Identify which cell holds the provided text, then report its [X, Y] central coordinate. 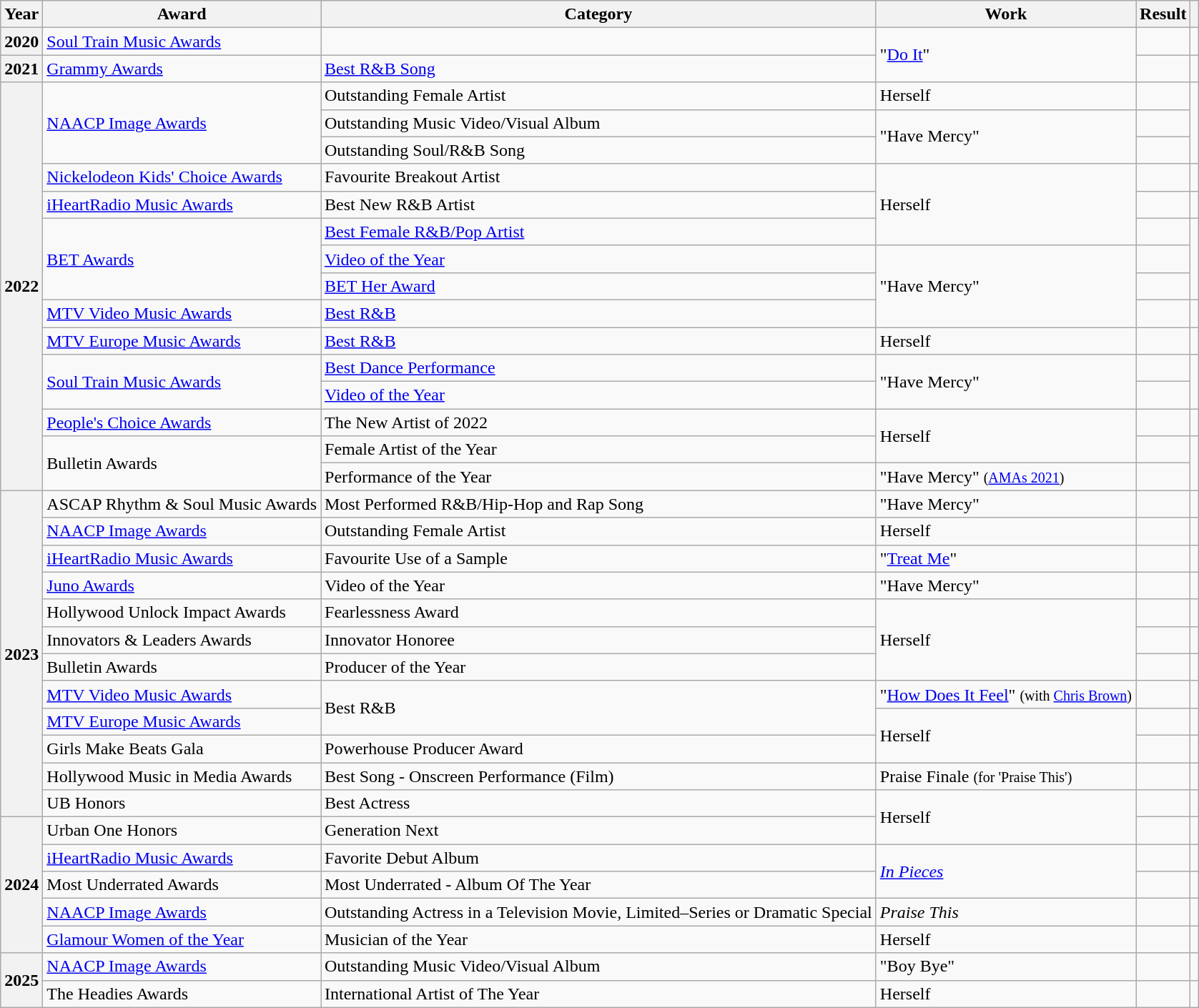
Praise This [1005, 912]
Best Female R&B/Pop Artist [598, 232]
2023 [21, 653]
Performance of the Year [598, 477]
2021 [21, 69]
2020 [21, 41]
Most Underrated Awards [182, 885]
Innovators & Leaders Awards [182, 640]
Producer of the Year [598, 667]
Category [598, 14]
BET Her Award [598, 286]
Favorite Debut Album [598, 858]
"Have Mercy" (AMAs 2021) [1005, 477]
Urban One Honors [182, 831]
Generation Next [598, 831]
2025 [21, 980]
Work [1005, 14]
Grammy Awards [182, 69]
People's Choice Awards [182, 423]
"Boy Bye" [1005, 967]
International Artist of The Year [598, 994]
Best New R&B Artist [598, 204]
Award [182, 14]
Most Performed R&B/Hip-Hop and Rap Song [598, 504]
2024 [21, 885]
Best Song - Onscreen Performance (Film) [598, 776]
Favourite Breakout Artist [598, 177]
Best Dance Performance [598, 368]
Powerhouse Producer Award [598, 748]
Female Artist of the Year [598, 450]
Juno Awards [182, 585]
The Headies Awards [182, 994]
Best Actress [598, 804]
Outstanding Actress in a Television Movie, Limited–Series or Dramatic Special [598, 912]
Fearlessness Award [598, 613]
Hollywood Unlock Impact Awards [182, 613]
"Do It" [1005, 55]
Year [21, 14]
Innovator Honoree [598, 640]
Most Underrated - Album Of The Year [598, 885]
The New Artist of 2022 [598, 423]
Praise Finale (for 'Praise This') [1005, 776]
"Treat Me" [1005, 558]
Musician of the Year [598, 939]
Result [1163, 14]
In Pieces [1005, 871]
Favourite Use of a Sample [598, 558]
Hollywood Music in Media Awards [182, 776]
Glamour Women of the Year [182, 939]
Outstanding Soul/R&B Song [598, 150]
BET Awards [182, 259]
ASCAP Rhythm & Soul Music Awards [182, 504]
Best R&B Song [598, 69]
2022 [21, 286]
UB Honors [182, 804]
Girls Make Beats Gala [182, 748]
"How Does It Feel" (with Chris Brown) [1005, 694]
Nickelodeon Kids' Choice Awards [182, 177]
